Scan for the cell matching the given text and deliver its [x, y] coordinate at center. 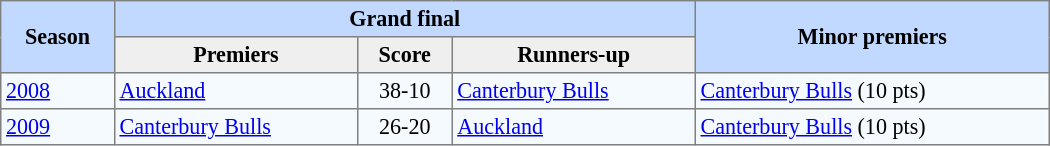
26-20 [405, 127]
Premiers [236, 55]
Score [405, 55]
Grand final [404, 19]
Minor premiers [872, 37]
38-10 [405, 91]
2009 [58, 127]
2008 [58, 91]
Season [58, 37]
Runners-up [574, 55]
